For the text-containing cell, return its midpoint in [X, Y] coordinate format. 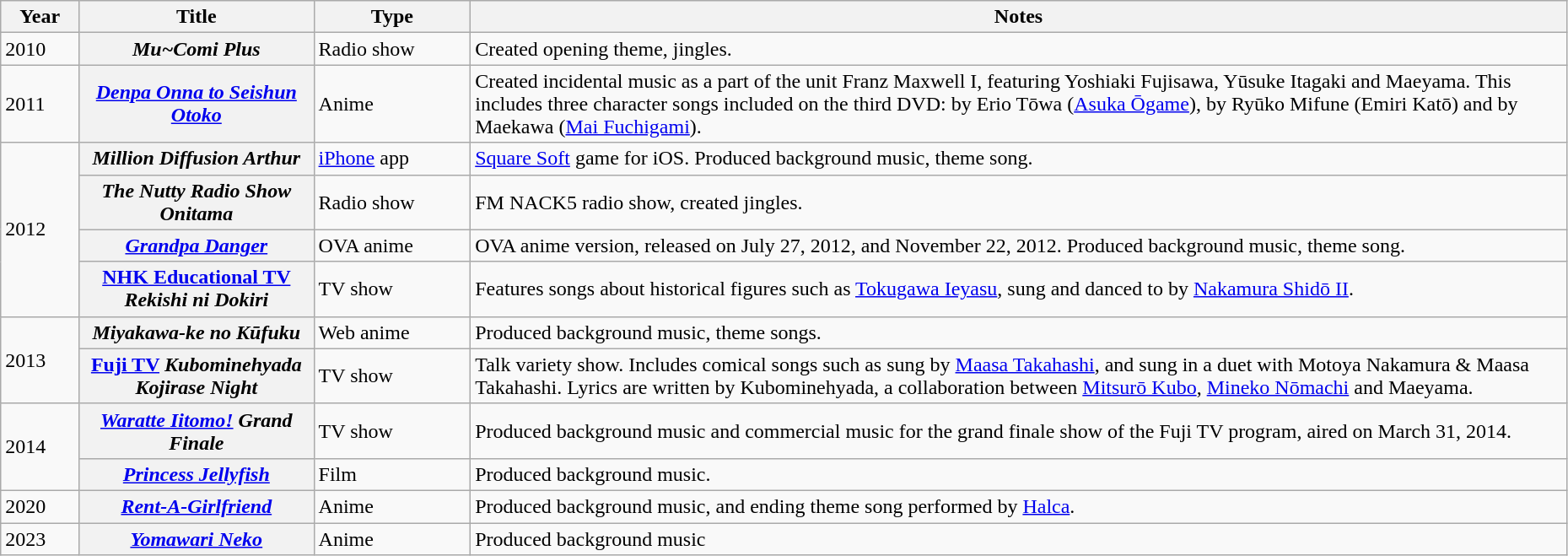
Million Diffusion Arthur [197, 159]
Grandpa Danger [197, 246]
Produced background music, theme songs. [1019, 332]
Web anime [392, 332]
Rent-A-Girlfriend [197, 506]
Fuji TV Kubominehyada Kojirase Night [197, 376]
OVA anime version, released on July 27, 2012, and November 22, 2012. Produced background music, theme song. [1019, 246]
OVA anime [392, 246]
2011 [40, 104]
Title [197, 17]
2023 [40, 539]
2010 [40, 49]
Waratte Iitomo! Grand Finale [197, 430]
2014 [40, 447]
Miyakawa-ke no Kūfuku [197, 332]
Square Soft game for iOS. Produced background music, theme song. [1019, 159]
FM NACK5 radio show, created jingles. [1019, 202]
Type [392, 17]
Year [40, 17]
Denpa Onna to Seishun Otoko [197, 104]
iPhone app [392, 159]
2012 [40, 229]
Produced background music. [1019, 474]
Created opening theme, jingles. [1019, 49]
Produced background music [1019, 539]
The Nutty Radio Show Onitama [197, 202]
Yomawari Neko [197, 539]
Princess Jellyfish [197, 474]
Produced background music, and ending theme song performed by Halca. [1019, 506]
Produced background music and commercial music for the grand finale show of the Fuji TV program, aired on March 31, 2014. [1019, 430]
Features songs about historical figures such as Tokugawa Ieyasu, sung and danced to by Nakamura Shidō II. [1019, 289]
Notes [1019, 17]
2013 [40, 359]
Film [392, 474]
NHK Educational TV Rekishi ni Dokiri [197, 289]
Mu~Comi Plus [197, 49]
2020 [40, 506]
